Search for the cell housing the specified text and yield its (x, y) center coordinate. 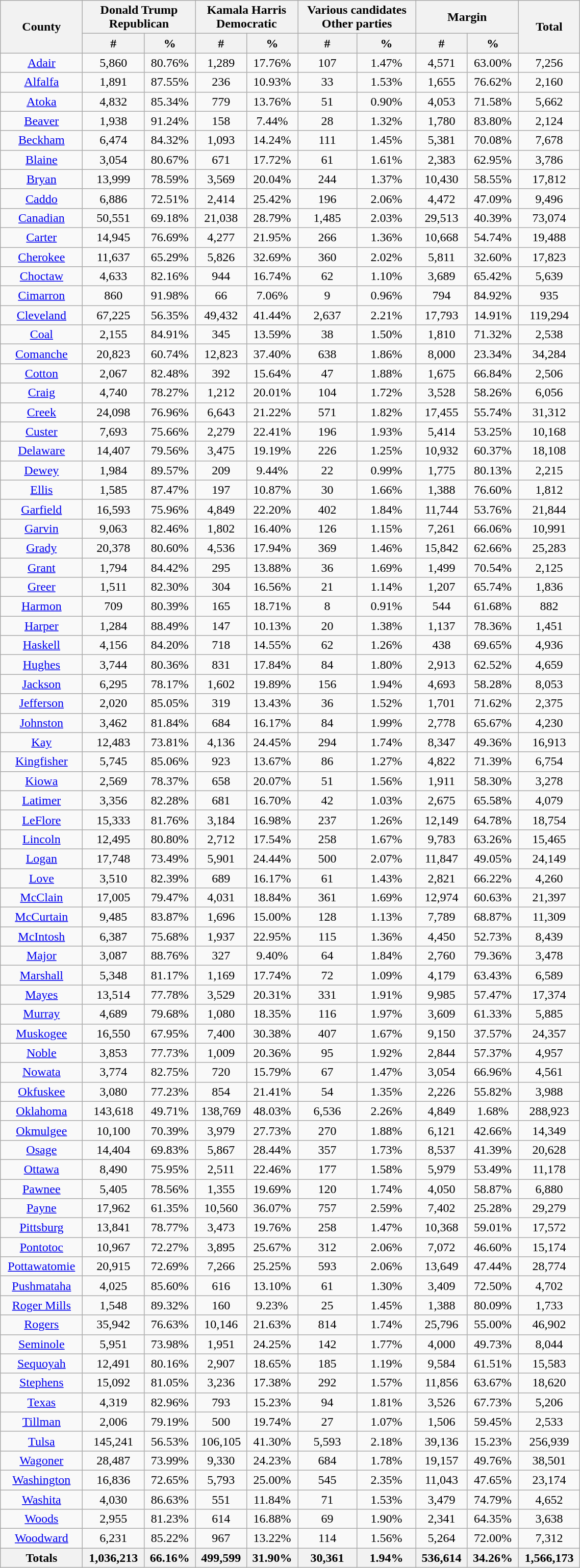
1.58% (387, 1169)
Bryan (42, 179)
4,561 (549, 1072)
4,230 (549, 723)
20.04% (272, 179)
13,841 (113, 1228)
4,025 (113, 1286)
3,569 (221, 179)
11,847 (441, 858)
718 (221, 645)
9,485 (113, 917)
2,637 (327, 315)
4,689 (113, 1014)
2,067 (113, 373)
Pushmataha (42, 1286)
73,074 (549, 218)
11,178 (549, 1169)
2,955 (113, 1519)
1,212 (221, 393)
37.57% (493, 1033)
1,207 (441, 587)
42 (327, 800)
76.62% (493, 82)
78.37% (170, 781)
5,639 (549, 276)
831 (221, 665)
Comanche (42, 354)
19.89% (272, 684)
3,988 (549, 1092)
11,856 (441, 1383)
Pottawatomie (42, 1267)
2.59% (387, 1208)
4,179 (441, 975)
Woods (42, 1519)
6,880 (549, 1189)
3,462 (113, 723)
4,536 (221, 548)
54.74% (493, 237)
17.72% (272, 160)
1,951 (221, 1344)
13.59% (272, 335)
Grady (42, 548)
37.40% (272, 354)
3,409 (441, 1286)
18,754 (549, 820)
1,810 (441, 335)
McIntosh (42, 937)
7,312 (549, 1538)
73.98% (170, 1344)
1.07% (387, 1422)
53.49% (493, 1169)
Lincoln (42, 839)
63.00% (493, 63)
2,226 (441, 1092)
Nowata (42, 1072)
75.95% (170, 1169)
10,932 (441, 451)
19.19% (272, 451)
12,491 (113, 1363)
85.05% (170, 703)
3,786 (549, 160)
407 (327, 1033)
1,289 (221, 63)
24,098 (113, 412)
80.13% (493, 470)
7,072 (441, 1247)
67 (327, 1072)
142 (327, 1344)
5,348 (113, 975)
4,079 (549, 800)
Tillman (42, 1422)
49,432 (221, 315)
15,842 (441, 548)
8,537 (441, 1150)
Harper (42, 626)
14.55% (272, 645)
72.51% (170, 198)
49.73% (493, 1344)
83.87% (170, 917)
20,823 (113, 354)
551 (221, 1499)
4,740 (113, 393)
71.58% (493, 102)
82.39% (170, 878)
McCurtain (42, 917)
47 (327, 373)
1.57% (387, 1383)
8,347 (441, 742)
3,529 (221, 995)
15,174 (549, 1247)
4,053 (441, 102)
1,585 (113, 490)
1,169 (221, 975)
Pawnee (42, 1189)
25 (327, 1305)
392 (221, 373)
18.65% (272, 1363)
9,496 (549, 198)
16.98% (272, 820)
66.22% (493, 878)
Kay (42, 742)
21,844 (549, 509)
571 (327, 412)
671 (221, 160)
360 (327, 257)
72.27% (170, 1247)
68.87% (493, 917)
57.47% (493, 995)
4,957 (549, 1053)
357 (327, 1150)
28 (327, 121)
11,309 (549, 917)
6,387 (113, 937)
24.23% (272, 1460)
19,488 (549, 237)
63.43% (493, 975)
292 (327, 1383)
499,599 (221, 1558)
49.71% (170, 1111)
Canadian (42, 218)
60.74% (170, 354)
923 (221, 762)
6,121 (441, 1130)
6,231 (113, 1538)
4,702 (549, 1286)
65.42% (493, 276)
24.44% (272, 858)
7.06% (272, 296)
882 (549, 606)
12,149 (441, 820)
Donald TrumpRepublican (139, 17)
Blaine (42, 160)
58.26% (493, 393)
1,284 (113, 626)
22.95% (272, 937)
58.30% (493, 781)
75.66% (170, 432)
1,036,213 (113, 1558)
Seminole (42, 1344)
32.69% (272, 257)
80.09% (493, 1305)
111 (327, 140)
256,939 (549, 1441)
73.99% (170, 1460)
1,137 (441, 626)
29,279 (549, 1208)
6,536 (327, 1111)
76.60% (493, 490)
20,628 (549, 1150)
86.63% (170, 1499)
17.74% (272, 975)
11,043 (441, 1480)
4,822 (441, 762)
369 (327, 548)
58.28% (493, 684)
2,375 (549, 703)
56.53% (170, 1441)
Custer (42, 432)
4,277 (221, 237)
Woodward (42, 1538)
345 (221, 335)
1.86% (387, 354)
14,407 (113, 451)
71.32% (493, 335)
60.63% (493, 898)
145,241 (113, 1441)
82.75% (170, 1072)
64.35% (493, 1519)
17,962 (113, 1208)
66.84% (493, 373)
Margin (467, 17)
89.32% (170, 1305)
7,789 (441, 917)
85.60% (170, 1286)
88.76% (170, 956)
7,678 (549, 140)
50,551 (113, 218)
38,501 (549, 1460)
9.44% (272, 470)
Adair (42, 63)
Grant (42, 568)
9 (327, 296)
72.50% (493, 1286)
Dewey (42, 470)
Garfield (42, 509)
1.82% (387, 412)
209 (221, 470)
53.25% (493, 432)
5,264 (441, 1538)
47.65% (493, 1480)
County (42, 27)
177 (327, 1169)
4,031 (221, 898)
319 (221, 703)
82.48% (170, 373)
14,404 (113, 1150)
Payne (42, 1208)
614 (221, 1519)
2.03% (387, 218)
1.15% (387, 528)
13.22% (272, 1538)
Ottawa (42, 1169)
78.36% (493, 626)
Hughes (42, 665)
20,378 (113, 548)
3,087 (113, 956)
2,279 (221, 432)
1.14% (387, 587)
Ellis (42, 490)
1.50% (387, 335)
16.88% (272, 1519)
8 (327, 606)
28.44% (272, 1150)
85.06% (170, 762)
593 (327, 1267)
71.62% (493, 703)
66.16% (170, 1558)
55.82% (493, 1092)
12,483 (113, 742)
Pontotoc (42, 1247)
39,136 (441, 1441)
12,495 (113, 839)
13,514 (113, 995)
658 (221, 781)
8,053 (549, 684)
11,744 (441, 509)
25.67% (272, 1247)
107 (327, 63)
1,780 (441, 121)
80.16% (170, 1363)
32.60% (493, 257)
1.46% (387, 548)
55.00% (493, 1325)
1.78% (387, 1460)
72 (327, 975)
25,283 (549, 548)
10,560 (221, 1208)
Harmon (42, 606)
236 (221, 82)
16.40% (272, 528)
1,733 (549, 1305)
1,355 (221, 1189)
73.49% (170, 858)
13.76% (272, 102)
294 (327, 742)
9,150 (441, 1033)
61.35% (170, 1208)
Rogers (42, 1325)
757 (327, 1208)
22 (327, 470)
63.26% (493, 839)
5,405 (113, 1189)
25.00% (272, 1480)
3,479 (441, 1499)
18,620 (549, 1383)
14.91% (493, 315)
10,430 (441, 179)
42.66% (493, 1130)
126 (327, 528)
3,278 (549, 781)
80.39% (170, 606)
6,754 (549, 762)
1,451 (549, 626)
16,836 (113, 1480)
7,266 (221, 1267)
15.79% (272, 1072)
793 (221, 1402)
7,400 (221, 1033)
9,985 (441, 995)
1.52% (387, 703)
Caddo (42, 198)
40.39% (493, 218)
66.06% (493, 528)
1.68% (493, 1111)
17.38% (272, 1383)
10.93% (272, 82)
48.03% (272, 1111)
65.58% (493, 800)
6,886 (113, 198)
36.07% (272, 1208)
69.65% (493, 645)
Choctaw (42, 276)
Osage (42, 1150)
16.74% (272, 276)
17,812 (549, 179)
20.31% (272, 995)
5,381 (441, 140)
52.73% (493, 937)
23,174 (549, 1480)
49.76% (493, 1460)
22.46% (272, 1169)
73.81% (170, 742)
709 (113, 606)
84.20% (170, 645)
85.22% (170, 1538)
1,655 (441, 82)
1,548 (113, 1305)
2,125 (549, 568)
15,583 (549, 1363)
Coal (42, 335)
13.67% (272, 762)
616 (221, 1286)
70.39% (170, 1130)
21,038 (221, 218)
16.70% (272, 800)
Cleveland (42, 315)
59.45% (493, 1422)
4,652 (549, 1499)
30.38% (272, 1033)
70.54% (493, 568)
76.63% (170, 1325)
13,999 (113, 179)
31,312 (549, 412)
19,157 (441, 1460)
20 (327, 626)
22.20% (272, 509)
1.03% (387, 800)
4,659 (549, 665)
20,915 (113, 1267)
28,487 (113, 1460)
Alfalfa (42, 82)
2,215 (549, 470)
Johnston (42, 723)
78.17% (170, 684)
65.74% (493, 587)
2.18% (387, 1441)
Kamala HarrisDemocratic (247, 17)
5,811 (441, 257)
89.57% (170, 470)
13.88% (272, 568)
62.66% (493, 548)
20.07% (272, 781)
Noble (42, 1053)
138,769 (221, 1111)
21.95% (272, 237)
2,020 (113, 703)
1.19% (387, 1363)
80.60% (170, 548)
30,361 (327, 1558)
120 (327, 1189)
1,775 (441, 470)
31.90% (272, 1558)
10,668 (441, 237)
61.51% (493, 1363)
79.19% (170, 1422)
16.56% (272, 587)
Atoka (42, 102)
2.26% (387, 1111)
2,844 (441, 1053)
10,100 (113, 1130)
Pittsburg (42, 1228)
1.43% (387, 878)
0.96% (387, 296)
3,184 (221, 820)
104 (327, 393)
22.41% (272, 432)
1.99% (387, 723)
860 (113, 296)
18.35% (272, 1014)
361 (327, 898)
16,913 (549, 742)
438 (441, 645)
4,571 (441, 63)
5,745 (113, 762)
1,794 (113, 568)
79.47% (170, 898)
Mayes (42, 995)
266 (327, 237)
75.68% (170, 937)
Logan (42, 858)
2,760 (441, 956)
288,923 (549, 1111)
327 (221, 956)
24.25% (272, 1344)
18.71% (272, 606)
3,895 (221, 1247)
76.69% (170, 237)
79.68% (170, 1014)
4,319 (113, 1402)
4,000 (441, 1344)
1.35% (387, 1092)
156 (327, 684)
2,383 (441, 160)
34,284 (549, 354)
62.95% (493, 160)
69.83% (170, 1150)
5,206 (549, 1402)
1.81% (387, 1402)
13.43% (272, 703)
Greer (42, 587)
1,566,173 (549, 1558)
91.98% (170, 296)
83.80% (493, 121)
17.76% (272, 63)
935 (549, 296)
1.09% (387, 975)
27.73% (272, 1130)
1.32% (387, 121)
7,402 (441, 1208)
5,414 (441, 432)
1,485 (327, 218)
71.39% (493, 762)
2.07% (387, 858)
4,136 (221, 742)
17.94% (272, 548)
237 (327, 820)
49.05% (493, 858)
80.36% (170, 665)
21 (327, 587)
84.32% (170, 140)
2,913 (441, 665)
545 (327, 1480)
2.02% (387, 257)
2,569 (113, 781)
114 (327, 1538)
16,550 (113, 1033)
55.74% (493, 412)
0.99% (387, 470)
1,675 (441, 373)
14,349 (549, 1130)
Delaware (42, 451)
3,356 (113, 800)
3,528 (441, 393)
689 (221, 878)
21.22% (272, 412)
1,506 (441, 1422)
1,080 (221, 1014)
56.35% (170, 315)
158 (221, 121)
3,774 (113, 1072)
5,826 (221, 257)
17,005 (113, 898)
2.21% (387, 315)
3,689 (441, 276)
2,675 (441, 800)
9,584 (441, 1363)
46.60% (493, 1247)
6,295 (113, 684)
8,044 (549, 1344)
82.30% (170, 587)
28.79% (272, 218)
1.80% (387, 665)
3,475 (221, 451)
60.37% (493, 451)
2,778 (441, 723)
70.08% (493, 140)
15.00% (272, 917)
1,499 (441, 568)
6,643 (221, 412)
967 (221, 1538)
Beckham (42, 140)
9.40% (272, 956)
15,465 (549, 839)
681 (221, 800)
116 (327, 1014)
2,533 (549, 1422)
Cimarron (42, 296)
17,793 (441, 315)
4,633 (113, 276)
4,450 (441, 937)
1.27% (387, 762)
5,662 (549, 102)
4,832 (113, 102)
81.23% (170, 1519)
66 (221, 296)
794 (441, 296)
15.64% (272, 373)
69 (327, 1519)
Various candidatesOther parties (357, 17)
54 (327, 1092)
87.55% (170, 82)
61.68% (493, 606)
Tulsa (42, 1441)
Texas (42, 1402)
13,649 (441, 1267)
143,618 (113, 1111)
1.61% (387, 160)
80.80% (170, 839)
38 (327, 335)
Major (42, 956)
2.35% (387, 1480)
7.44% (272, 121)
Creek (42, 412)
10.87% (272, 490)
53.76% (493, 509)
1.25% (387, 451)
71 (327, 1499)
4,050 (441, 1189)
25.25% (272, 1267)
78.59% (170, 179)
226 (327, 451)
84.91% (170, 335)
81.84% (170, 723)
10,168 (549, 432)
82.16% (170, 276)
2,124 (549, 121)
10,368 (441, 1228)
34.26% (493, 1558)
65.67% (493, 723)
3,853 (113, 1053)
1,984 (113, 470)
3,744 (113, 665)
165 (221, 606)
63.67% (493, 1383)
1,891 (113, 82)
1,009 (221, 1053)
84.42% (170, 568)
Jackson (42, 684)
5,793 (221, 1480)
2,006 (113, 1422)
Wagoner (42, 1460)
4,030 (113, 1499)
21.63% (272, 1325)
57.37% (493, 1053)
2,511 (221, 1169)
80.67% (170, 160)
59.01% (493, 1228)
Cherokee (42, 257)
0.91% (387, 606)
88.49% (170, 626)
4,260 (549, 878)
Cotton (42, 373)
Kingfisher (42, 762)
2,155 (113, 335)
23.34% (493, 354)
82.46% (170, 528)
67.95% (170, 1033)
Oklahoma (42, 1111)
115 (327, 937)
Garvin (42, 528)
Muskogee (42, 1033)
1.91% (387, 995)
18.84% (272, 898)
61.33% (493, 1014)
1,511 (113, 587)
1.30% (387, 1286)
72.69% (170, 1267)
1,836 (549, 587)
LeFlore (42, 820)
128 (327, 917)
5,867 (221, 1150)
3,609 (441, 1014)
4,936 (549, 645)
25,796 (441, 1325)
18,108 (549, 451)
21.41% (272, 1092)
9,783 (441, 839)
17,823 (549, 257)
82.28% (170, 800)
24.45% (272, 742)
17,748 (113, 858)
1.93% (387, 432)
41.44% (272, 315)
Washington (42, 1480)
Okfuskee (42, 1092)
1,696 (221, 917)
402 (327, 509)
86 (327, 762)
33 (327, 82)
85.34% (170, 102)
304 (221, 587)
1,701 (441, 703)
64.78% (493, 820)
Carter (42, 237)
8,000 (441, 354)
5,885 (549, 1014)
10,967 (113, 1247)
1,602 (221, 684)
4,472 (441, 198)
25.28% (493, 1208)
2,160 (549, 82)
McClain (42, 898)
74.79% (493, 1499)
41.30% (272, 1441)
94 (327, 1402)
Haskell (42, 645)
11,637 (113, 257)
11.84% (272, 1499)
8,490 (113, 1169)
5,901 (221, 858)
12,974 (441, 898)
814 (327, 1325)
Total (549, 27)
5,951 (113, 1344)
72.65% (170, 1480)
79.36% (493, 956)
244 (327, 179)
24,149 (549, 858)
21,397 (549, 898)
1.38% (387, 626)
944 (221, 276)
29,513 (441, 218)
79.56% (170, 451)
41.39% (493, 1150)
9.23% (272, 1305)
1.10% (387, 276)
2,538 (549, 335)
1.90% (387, 1519)
1,937 (221, 937)
536,614 (441, 1558)
46,902 (549, 1325)
27 (327, 1422)
14.24% (272, 140)
81.76% (170, 820)
78.27% (170, 393)
1.37% (387, 179)
1,911 (441, 781)
Marshall (42, 975)
49.36% (493, 742)
3,526 (441, 1402)
10.13% (272, 626)
2,341 (441, 1519)
14,945 (113, 237)
28,774 (549, 1267)
3,236 (221, 1383)
17.84% (272, 665)
119,294 (549, 315)
13.10% (272, 1286)
Love (42, 878)
76.96% (170, 412)
75.96% (170, 509)
9,063 (113, 528)
2,712 (221, 839)
10,146 (221, 1325)
81.05% (170, 1383)
Sequoyah (42, 1363)
17.54% (272, 839)
30 (327, 490)
2,821 (441, 878)
91.24% (170, 121)
66.96% (493, 1072)
270 (327, 1130)
2,506 (549, 373)
Beaver (42, 121)
185 (327, 1363)
3,080 (113, 1092)
62.52% (493, 665)
35,942 (113, 1325)
81.17% (170, 975)
72.00% (493, 1538)
106,105 (221, 1441)
1,802 (221, 528)
20.36% (272, 1053)
25.42% (272, 198)
Roger Mills (42, 1305)
19.74% (272, 1422)
69.18% (170, 218)
3,473 (221, 1228)
3,510 (113, 878)
78.56% (170, 1189)
19.76% (272, 1228)
9,330 (221, 1460)
1.92% (387, 1053)
4,156 (113, 645)
Craig (42, 393)
Stephens (42, 1383)
Latimer (42, 800)
7,693 (113, 432)
Washita (42, 1499)
8,439 (549, 937)
0.90% (387, 102)
77.78% (170, 995)
58.87% (493, 1189)
6,056 (549, 393)
17,455 (441, 412)
6,589 (549, 975)
197 (221, 490)
15,333 (113, 820)
1,938 (113, 121)
17,572 (549, 1228)
Jefferson (42, 703)
12,823 (221, 354)
19.69% (272, 1189)
1.73% (387, 1150)
5,860 (113, 63)
77.23% (170, 1092)
7,261 (441, 528)
1.77% (387, 1344)
64 (327, 956)
84.92% (493, 296)
Okmulgee (42, 1130)
10,991 (549, 528)
1,812 (549, 490)
87.47% (170, 490)
1,093 (221, 140)
720 (221, 1072)
67.73% (493, 1402)
3,478 (549, 956)
2,414 (221, 198)
3,979 (221, 1130)
82.96% (170, 1402)
16,593 (113, 509)
65.29% (170, 257)
1.66% (387, 490)
1.72% (387, 393)
15,092 (113, 1383)
Totals (42, 1558)
3,638 (549, 1519)
295 (221, 568)
1.13% (387, 917)
5,593 (327, 1441)
77.73% (170, 1053)
78.77% (170, 1228)
Kiowa (42, 781)
95 (327, 1053)
312 (327, 1247)
7,256 (549, 63)
1.97% (387, 1014)
67,225 (113, 315)
854 (221, 1092)
47.09% (493, 198)
544 (441, 606)
58.55% (493, 179)
638 (327, 354)
4,693 (441, 684)
6,474 (113, 140)
160 (221, 1305)
24,357 (549, 1033)
2,907 (221, 1363)
147 (221, 626)
Murray (42, 1014)
5,979 (441, 1169)
80.76% (170, 63)
779 (221, 102)
331 (327, 995)
20.01% (272, 393)
17,374 (549, 995)
47.44% (493, 1267)
